Determine the [X, Y] coordinate at the center of the cell enclosing the given text.  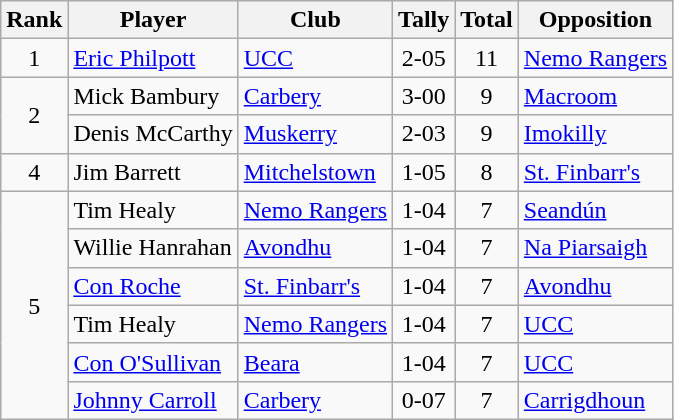
Total [487, 20]
1 [34, 58]
Imokilly [595, 134]
Opposition [595, 20]
5 [34, 305]
Con Roche [153, 286]
Mitchelstown [315, 172]
Carrigdhoun [595, 400]
0-07 [424, 400]
Seandún [595, 210]
Beara [315, 362]
2 [34, 115]
Johnny Carroll [153, 400]
Muskerry [315, 134]
Denis McCarthy [153, 134]
Na Piarsaigh [595, 248]
Mick Bambury [153, 96]
Rank [34, 20]
2-03 [424, 134]
Tally [424, 20]
11 [487, 58]
Club [315, 20]
Willie Hanrahan [153, 248]
Jim Barrett [153, 172]
1-05 [424, 172]
Eric Philpott [153, 58]
4 [34, 172]
Macroom [595, 96]
2-05 [424, 58]
Con O'Sullivan [153, 362]
Player [153, 20]
8 [487, 172]
3-00 [424, 96]
